Return (x, y) of the center of cell containing provided text 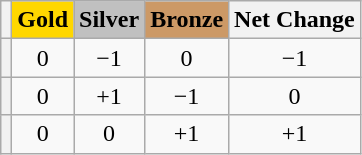
Bronze (187, 20)
Silver (110, 20)
Gold (43, 20)
Net Change (295, 20)
